Return (X, Y) of the center of cell containing provided text 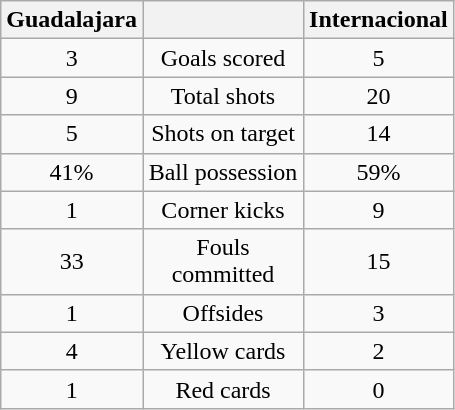
4 (72, 351)
Red cards (222, 389)
Internacional (379, 20)
Goals scored (222, 58)
Ball possession (222, 172)
Shots on target (222, 134)
14 (379, 134)
15 (379, 262)
0 (379, 389)
Total shots (222, 96)
Offsides (222, 313)
Yellow cards (222, 351)
2 (379, 351)
Corner kicks (222, 210)
41% (72, 172)
20 (379, 96)
Fouls committed (222, 262)
59% (379, 172)
Guadalajara (72, 20)
33 (72, 262)
